Search for the cell housing the specified text and yield its (X, Y) center coordinate. 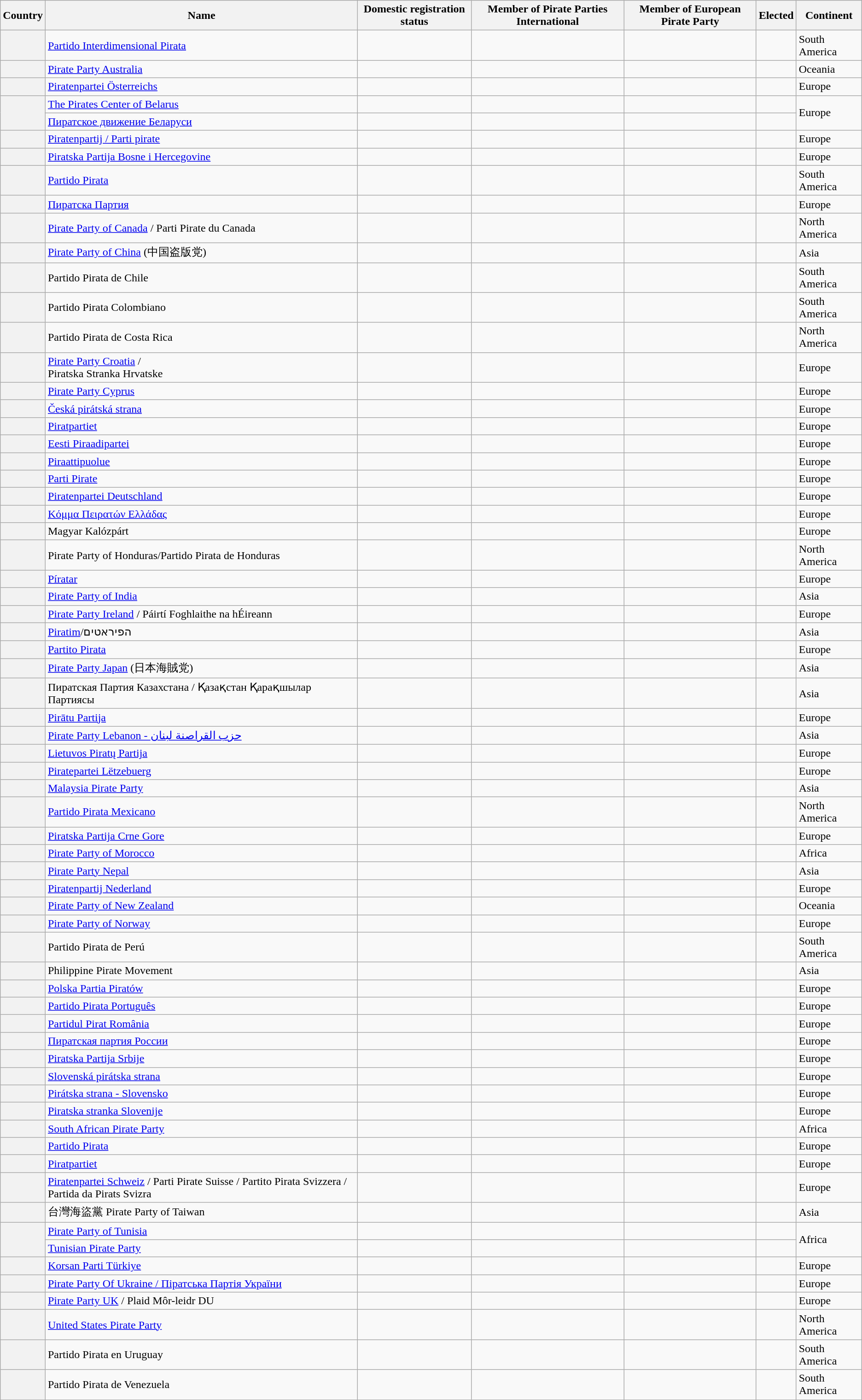
Pirate Party of New Zealand (201, 906)
Lietuvos Piratų Partija (201, 753)
Pirate Party of China (中国盗版党) (201, 252)
Пиратска Партия (201, 204)
Slovenská pirátska strana (201, 1076)
Malaysia Pirate Party (201, 788)
Píratar (201, 579)
Partito Pirata (201, 650)
Domestic registration status (414, 16)
Pirātu Partija (201, 717)
Partido Pirata Colombiano (201, 308)
Pirate Party UK / Plaid Môr-leidr DU (201, 1301)
Partido Pirata Mexicano (201, 812)
Country (23, 16)
Pirátska strana - Slovensko (201, 1094)
Pirate Party of Honduras/Partido Pirata de Honduras (201, 555)
Pirate Party of Norway (201, 923)
Pirate Party Croatia /Piratska Stranka Hrvatske (201, 367)
Pirate Party Australia (201, 69)
Member of Pirate Parties International (547, 16)
台灣海盜黨 Pirate Party of Taiwan (201, 1212)
Pirate Party of Morocco (201, 853)
Piraattipuolue (201, 461)
Partido Pirata de Chile (201, 277)
Pirate Party Lebanon - حزب القراصنة لبنان (201, 735)
Magyar Kalózpárt (201, 531)
United States Pirate Party (201, 1324)
Continent (829, 16)
Piratenpartij / Parti pirate (201, 139)
Partido Pirata de Venezuela (201, 1384)
Пиратская Партия Казахстана / Қазақстан Қарақшылар Партиясы (201, 694)
Partidul Pirat România (201, 1023)
Piratenpartei Österreichs (201, 87)
Piratenpartij Nederland (201, 888)
Česká pirátská strana (201, 408)
Piratska Partija Srbije (201, 1058)
Partido Interdimensional Pirata (201, 45)
Partido Pirata Português (201, 1006)
Partido Pirata de Perú (201, 947)
Пиратская партия России (201, 1041)
Pirate Party Japan (日本海賊党) (201, 669)
Pirate Party Ireland / Páirtí Foghlaithe na hÉireann (201, 614)
Parti Pirate (201, 479)
Philippine Pirate Movement (201, 971)
Piratska stranka Slovenije (201, 1111)
Pirate Party of Tunisia (201, 1231)
The Pirates Center of Belarus (201, 104)
Pirate Party of India (201, 596)
Κόμμα Πειρατών Ελλάδας (201, 514)
Piratska Partija Crne Gore (201, 836)
Piratenpartei Schweiz / Parti Pirate Suisse / Partito Pirata Svizzera / Partida da Pirats Svizra (201, 1187)
Pirate Party of Canada / Parti Pirate du Canada (201, 227)
Piratim/הפיראטים (201, 632)
Korsan Parti Türkiye (201, 1266)
Piratenpartei Deutschland (201, 496)
Partido Pirata en Uruguay (201, 1355)
Member of European Pirate Party (690, 16)
Partido Pirata de Costa Rica (201, 337)
Pirate Party Of Ukraine / Піратська Партія України (201, 1283)
Pirate Party Cyprus (201, 391)
Piratska Partija Bosne i Hercegovine (201, 157)
Пиратское движение Беларуси (201, 122)
South African Pirate Party (201, 1129)
Piratepartei Lëtzebuerg (201, 770)
Eesti Piraadipartei (201, 443)
Name (201, 16)
Pirate Party Nepal (201, 871)
Polska Partia Piratów (201, 988)
Elected (776, 16)
Tunisian Pirate Party (201, 1248)
